Determine the [x, y] coordinate at the center of the cell enclosing the given text.  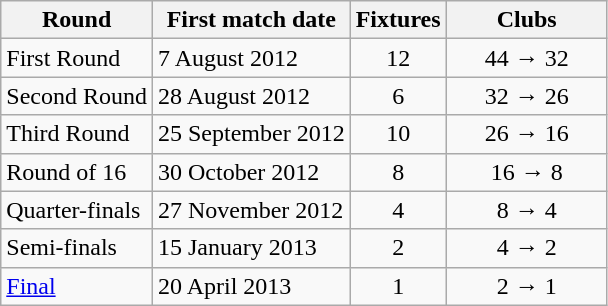
First match date [251, 20]
28 August 2012 [251, 96]
Second Round [77, 96]
2 [398, 248]
25 September 2012 [251, 134]
32 → 26 [526, 96]
15 January 2013 [251, 248]
26 → 16 [526, 134]
1 [398, 286]
27 November 2012 [251, 210]
8 [398, 172]
Round of 16 [77, 172]
4 [398, 210]
4 → 2 [526, 248]
2 → 1 [526, 286]
8 → 4 [526, 210]
44 → 32 [526, 58]
Fixtures [398, 20]
Round [77, 20]
Third Round [77, 134]
12 [398, 58]
16 → 8 [526, 172]
7 August 2012 [251, 58]
Quarter-finals [77, 210]
20 April 2013 [251, 286]
30 October 2012 [251, 172]
Clubs [526, 20]
Semi-finals [77, 248]
10 [398, 134]
Final [77, 286]
6 [398, 96]
First Round [77, 58]
